Pinpoint the cell where the given text exists, returning its [x, y] midpoint coordinate. 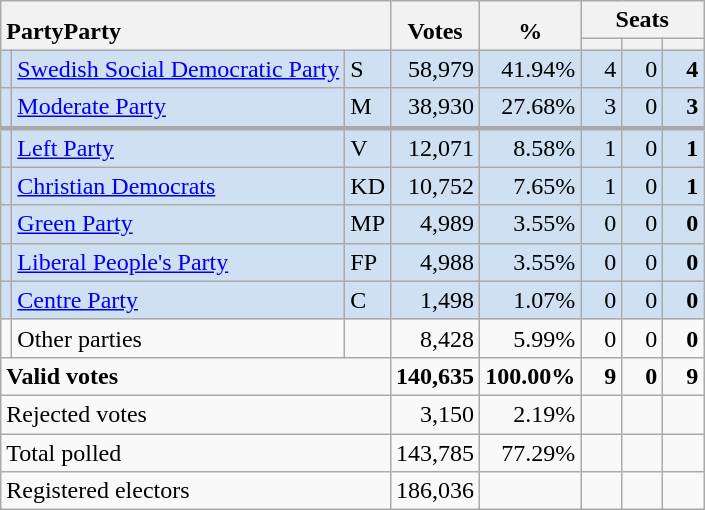
77.29% [530, 453]
Green Party [178, 224]
2.19% [530, 414]
Seats [642, 20]
38,930 [436, 108]
FP [368, 262]
Left Party [178, 148]
10,752 [436, 186]
8,428 [436, 338]
8.58% [530, 148]
M [368, 108]
5.99% [530, 338]
MP [368, 224]
3,150 [436, 414]
140,635 [436, 376]
PartyParty [196, 26]
Swedish Social Democratic Party [178, 69]
% [530, 26]
1,498 [436, 300]
V [368, 148]
Christian Democrats [178, 186]
S [368, 69]
1.07% [530, 300]
143,785 [436, 453]
186,036 [436, 491]
Centre Party [178, 300]
Valid votes [196, 376]
4,989 [436, 224]
58,979 [436, 69]
Rejected votes [196, 414]
KD [368, 186]
7.65% [530, 186]
Votes [436, 26]
Liberal People's Party [178, 262]
Other parties [178, 338]
Moderate Party [178, 108]
Registered electors [196, 491]
100.00% [530, 376]
12,071 [436, 148]
C [368, 300]
4,988 [436, 262]
Total polled [196, 453]
27.68% [530, 108]
41.94% [530, 69]
